Detect which cell encompasses the target text, then output its [x, y] center coordinate. 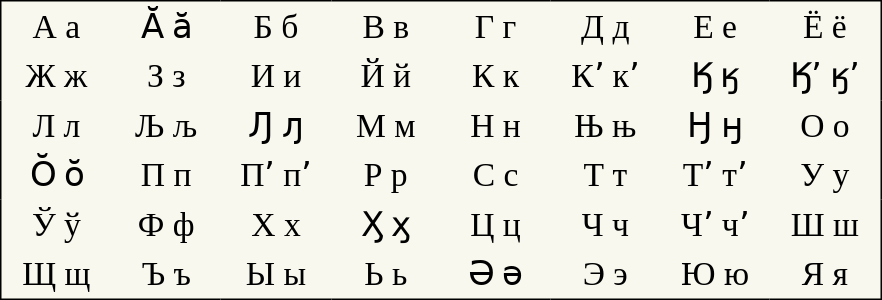
Ӽ ӽ [386, 225]
Л л [56, 125]
Ф ф [166, 225]
Ы ы [276, 274]
Ӄʼ ӄʼ [826, 76]
Я я [826, 274]
М м [386, 125]
Ъ ъ [166, 274]
У у [826, 175]
Ә ә [496, 274]
Ԓ ԓ [276, 125]
Й й [386, 76]
Ӄ ӄ [715, 76]
Љ љ [166, 125]
Ӈ ӈ [715, 125]
Њ њ [605, 125]
Ч ч [605, 225]
Ц ц [496, 225]
А а [56, 26]
К к [496, 76]
Б б [276, 26]
Ь ь [386, 274]
Пʼ пʼ [276, 175]
Х х [276, 225]
И и [276, 76]
О̆ о̆ [56, 175]
Кʼ кʼ [605, 76]
В в [386, 26]
Ш ш [826, 225]
Ё ё [826, 26]
Ю ю [715, 274]
Г г [496, 26]
Чʼ чʼ [715, 225]
Н н [496, 125]
С с [496, 175]
Р р [386, 175]
Тʼ тʼ [715, 175]
Ӑ ӑ [166, 26]
З з [166, 76]
П п [166, 175]
Т т [605, 175]
Э э [605, 274]
Щ щ [56, 274]
Ж ж [56, 76]
Е е [715, 26]
О о [826, 125]
Д д [605, 26]
Ў ў [56, 225]
